Capture the cell that displays the provided text and extract its (x, y) central coordinate. 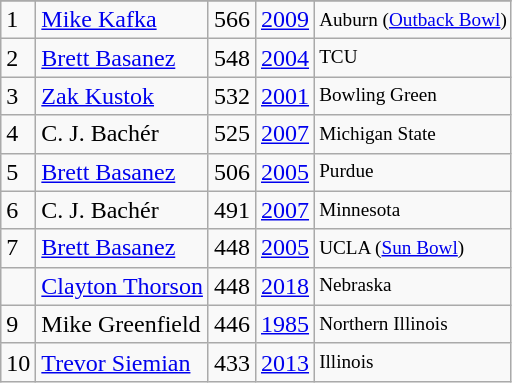
566 (232, 20)
506 (232, 172)
525 (232, 134)
Purdue (414, 172)
532 (232, 96)
Mike Kafka (122, 20)
Northern Illinois (414, 324)
Auburn (Outback Bowl) (414, 20)
2004 (284, 58)
6 (18, 210)
Illinois (414, 362)
Minnesota (414, 210)
7 (18, 248)
Michigan State (414, 134)
4 (18, 134)
TCU (414, 58)
2018 (284, 286)
3 (18, 96)
2 (18, 58)
Mike Greenfield (122, 324)
Clayton Thorson (122, 286)
Bowling Green (414, 96)
2001 (284, 96)
10 (18, 362)
446 (232, 324)
1985 (284, 324)
433 (232, 362)
5 (18, 172)
9 (18, 324)
UCLA (Sun Bowl) (414, 248)
Trevor Siemian (122, 362)
2013 (284, 362)
491 (232, 210)
Zak Kustok (122, 96)
2009 (284, 20)
Nebraska (414, 286)
548 (232, 58)
1 (18, 20)
